Locate the cell with the specified text and output its [x, y] center coordinate. 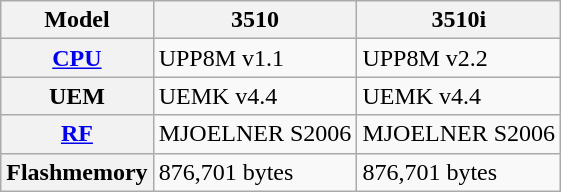
UPP8M v1.1 [255, 58]
3510 [255, 20]
UEM [77, 96]
Flashmemory [77, 172]
UPP8M v2.2 [459, 58]
Model [77, 20]
RF [77, 134]
3510i [459, 20]
CPU [77, 58]
